Detect which cell encompasses the target text, then output its [X, Y] center coordinate. 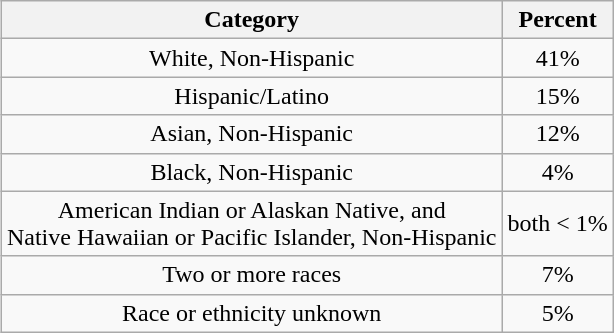
Percent [558, 20]
7% [558, 275]
5% [558, 313]
Asian, Non-Hispanic [252, 134]
15% [558, 96]
12% [558, 134]
4% [558, 172]
Race or ethnicity unknown [252, 313]
Black, Non-Hispanic [252, 172]
White, Non-Hispanic [252, 58]
both < 1% [558, 224]
American Indian or Alaskan Native, andNative Hawaiian or Pacific Islander, Non-Hispanic [252, 224]
Category [252, 20]
Hispanic/Latino [252, 96]
Two or more races [252, 275]
41% [558, 58]
